Return the (X, Y) coordinate for the center point of the cell that contains the specified text.  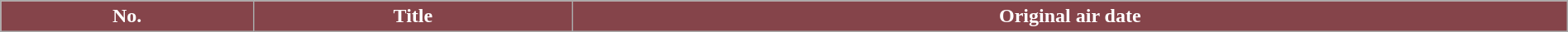
No. (127, 16)
Original air date (1070, 16)
Title (413, 16)
